Extract the (x, y) coordinate from the center of the cell holding the provided text.  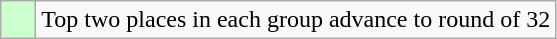
Top two places in each group advance to round of 32 (296, 20)
